Detect which cell encompasses the target text, then output its (x, y) center coordinate. 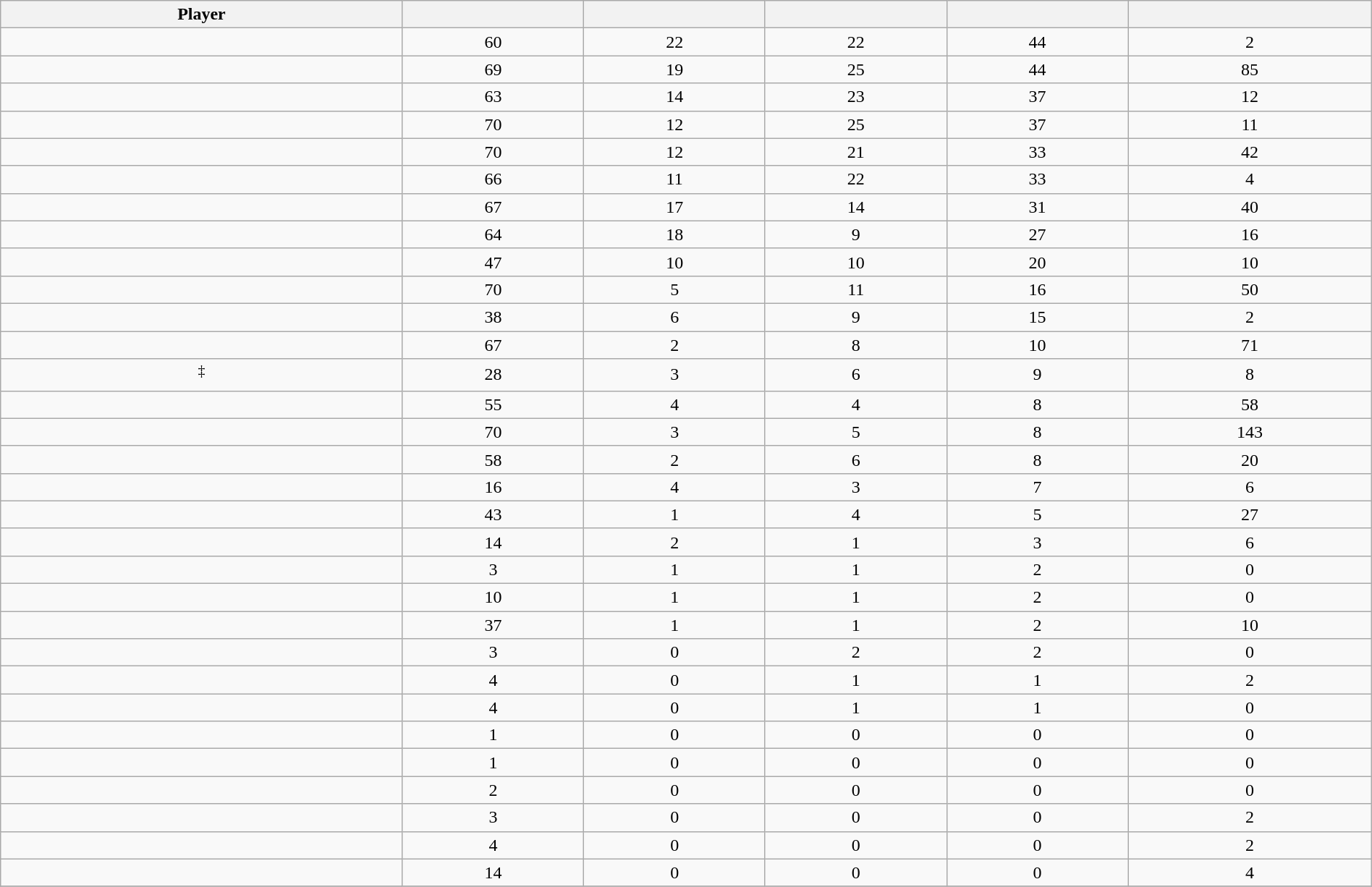
19 (674, 69)
143 (1250, 432)
66 (494, 179)
60 (494, 42)
‡ (201, 375)
31 (1038, 207)
18 (674, 234)
47 (494, 262)
15 (1038, 317)
55 (494, 404)
40 (1250, 207)
7 (1038, 487)
71 (1250, 345)
Player (201, 14)
64 (494, 234)
17 (674, 207)
69 (494, 69)
43 (494, 514)
42 (1250, 152)
23 (855, 97)
38 (494, 317)
85 (1250, 69)
21 (855, 152)
50 (1250, 289)
63 (494, 97)
28 (494, 375)
